Identify which cell holds the provided text, then report its (X, Y) central coordinate. 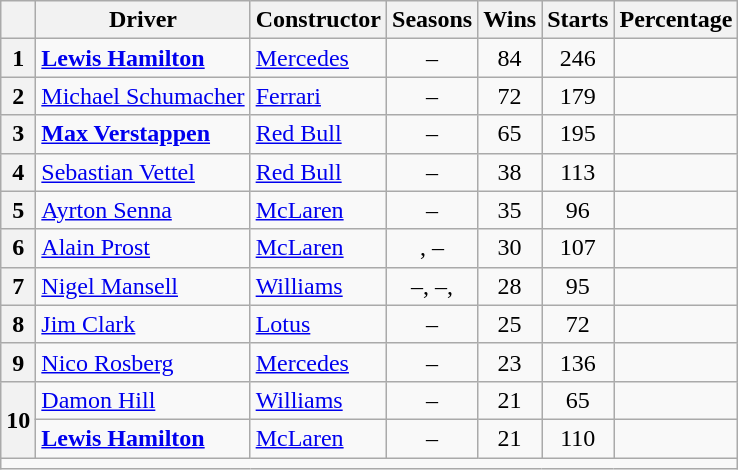
95 (578, 286)
179 (578, 96)
6 (18, 248)
Max Verstappen (143, 134)
Sebastian Vettel (143, 172)
38 (510, 172)
10 (18, 419)
Driver (143, 20)
84 (510, 58)
246 (578, 58)
4 (18, 172)
7 (18, 286)
Michael Schumacher (143, 96)
195 (578, 134)
110 (578, 438)
1 (18, 58)
Damon Hill (143, 400)
Constructor (318, 20)
30 (510, 248)
Ferrari (318, 96)
Percentage (676, 20)
–, –, (432, 286)
136 (578, 362)
5 (18, 210)
Nico Rosberg (143, 362)
Ayrton Senna (143, 210)
9 (18, 362)
Wins (510, 20)
Nigel Mansell (143, 286)
107 (578, 248)
Jim Clark (143, 324)
113 (578, 172)
Alain Prost (143, 248)
25 (510, 324)
Lotus (318, 324)
8 (18, 324)
Seasons (432, 20)
3 (18, 134)
96 (578, 210)
23 (510, 362)
, – (432, 248)
28 (510, 286)
Starts (578, 20)
2 (18, 96)
35 (510, 210)
